Output the [X, Y] coordinate of the center of the cell containing the given text.  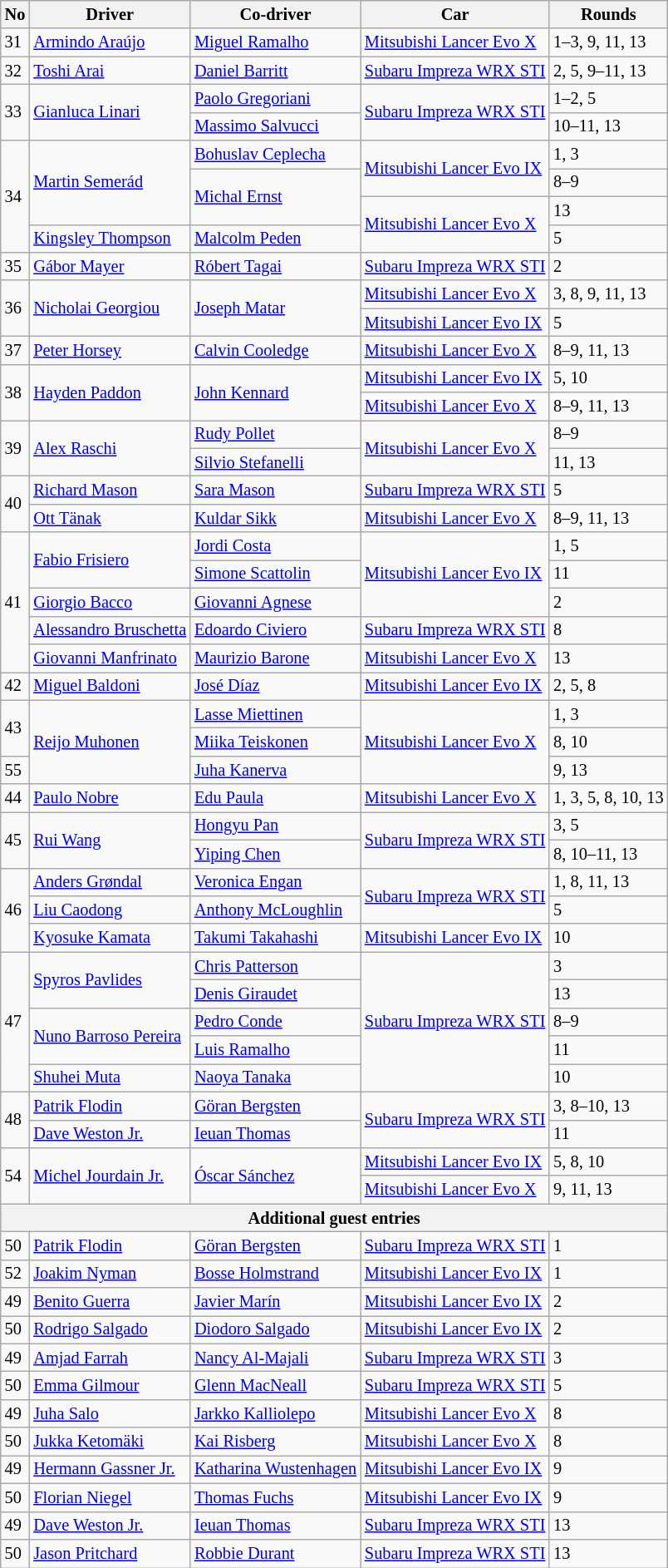
Giorgio Bacco [110, 602]
Anders Grøndal [110, 882]
Luis Ramalho [276, 1050]
5, 8, 10 [608, 1161]
Reijo Muhonen [110, 742]
Veronica Engan [276, 882]
Liu Caodong [110, 910]
8, 10 [608, 742]
42 [15, 686]
55 [15, 770]
38 [15, 392]
9, 13 [608, 770]
Richard Mason [110, 490]
2, 5, 8 [608, 686]
Nuno Barroso Pereira [110, 1036]
34 [15, 196]
Joseph Matar [276, 308]
Hongyu Pan [276, 826]
8, 10–11, 13 [608, 854]
Hermann Gassner Jr. [110, 1469]
Amjad Farrah [110, 1358]
Miguel Baldoni [110, 686]
37 [15, 350]
Pedro Conde [276, 1022]
31 [15, 42]
Rounds [608, 14]
11, 13 [608, 462]
Driver [110, 14]
Kai Risberg [276, 1442]
Jordi Costa [276, 546]
Michal Ernst [276, 196]
Paolo Gregoriani [276, 98]
Alessandro Bruschetta [110, 630]
Juha Kanerva [276, 770]
33 [15, 111]
Benito Guerra [110, 1302]
Róbert Tagai [276, 266]
Armindo Araújo [110, 42]
Yiping Chen [276, 854]
Gianluca Linari [110, 111]
Nicholai Georgiou [110, 308]
Toshi Arai [110, 71]
Giovanni Agnese [276, 602]
54 [15, 1176]
32 [15, 71]
Jarkko Kalliolepo [276, 1413]
Car [455, 14]
52 [15, 1274]
1, 3, 5, 8, 10, 13 [608, 798]
Jukka Ketomäki [110, 1442]
Edu Paula [276, 798]
Paulo Nobre [110, 798]
1, 8, 11, 13 [608, 882]
José Díaz [276, 686]
Giovanni Manfrinato [110, 658]
Emma Gilmour [110, 1386]
Rui Wang [110, 840]
1–2, 5 [608, 98]
Edoardo Civiero [276, 630]
Maurizio Barone [276, 658]
10–11, 13 [608, 126]
Glenn MacNeall [276, 1386]
3, 8–10, 13 [608, 1106]
36 [15, 308]
Kingsley Thompson [110, 239]
Florian Niegel [110, 1497]
Takumi Takahashi [276, 938]
Nancy Al-Majali [276, 1358]
John Kennard [276, 392]
Diodoro Salgado [276, 1329]
Michel Jourdain Jr. [110, 1176]
Óscar Sánchez [276, 1176]
Denis Giraudet [276, 994]
Ott Tänak [110, 518]
Joakim Nyman [110, 1274]
Chris Patterson [276, 966]
41 [15, 602]
1, 5 [608, 546]
Shuhei Muta [110, 1077]
9, 11, 13 [608, 1190]
45 [15, 840]
48 [15, 1119]
No [15, 14]
Calvin Cooledge [276, 350]
Anthony McLoughlin [276, 910]
Massimo Salvucci [276, 126]
Miika Teiskonen [276, 742]
Katharina Wustenhagen [276, 1469]
Gábor Mayer [110, 266]
Peter Horsey [110, 350]
Miguel Ramalho [276, 42]
Naoya Tanaka [276, 1077]
Kuldar Sikk [276, 518]
Javier Marín [276, 1302]
Rodrigo Salgado [110, 1329]
35 [15, 266]
Martin Semerád [110, 183]
Sara Mason [276, 490]
Simone Scattolin [276, 574]
39 [15, 447]
1–3, 9, 11, 13 [608, 42]
Bosse Holmstrand [276, 1274]
47 [15, 1022]
Rudy Pollet [276, 434]
Jason Pritchard [110, 1553]
Daniel Barritt [276, 71]
5, 10 [608, 378]
Silvio Stefanelli [276, 462]
Hayden Paddon [110, 392]
Co-driver [276, 14]
3, 5 [608, 826]
2, 5, 9–11, 13 [608, 71]
Kyosuke Kamata [110, 938]
Alex Raschi [110, 447]
Fabio Frisiero [110, 560]
40 [15, 504]
Bohuslav Ceplecha [276, 155]
Juha Salo [110, 1413]
Lasse Miettinen [276, 714]
43 [15, 728]
Spyros Pavlides [110, 979]
44 [15, 798]
46 [15, 910]
Thomas Fuchs [276, 1497]
Robbie Durant [276, 1553]
3, 8, 9, 11, 13 [608, 294]
Additional guest entries [334, 1218]
Malcolm Peden [276, 239]
